Determine the [X, Y] coordinate at the center of the cell enclosing the given text.  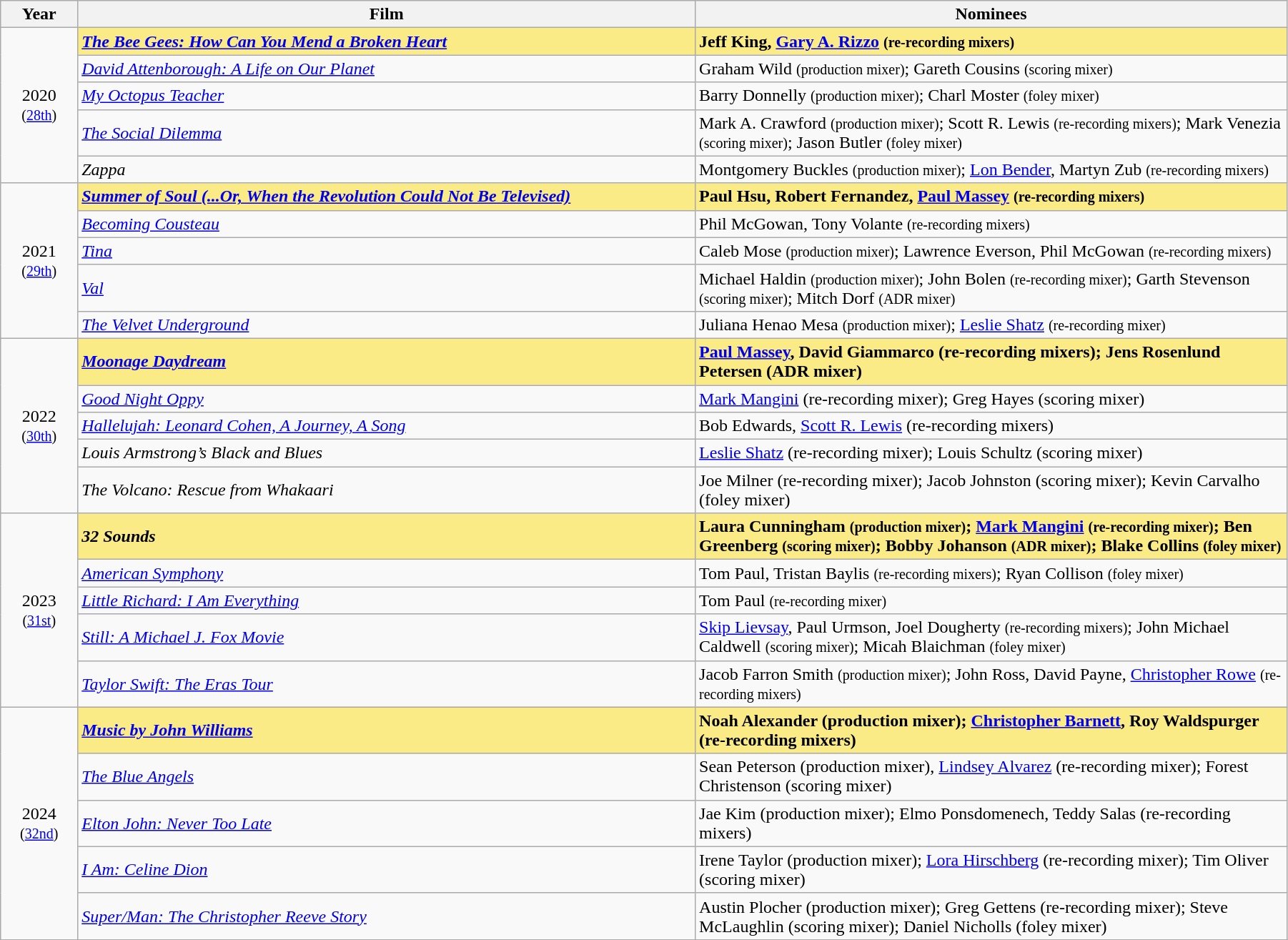
Paul Hsu, Robert Fernandez, Paul Massey (re-recording mixers) [991, 197]
Becoming Cousteau [387, 224]
I Am: Celine Dion [387, 869]
32 Sounds [387, 536]
Val [387, 287]
Super/Man: The Christopher Reeve Story [387, 916]
Moonage Daydream [387, 362]
Leslie Shatz (re-recording mixer); Louis Schultz (scoring mixer) [991, 453]
Noah Alexander (production mixer); Christopher Barnett, Roy Waldspurger (re-recording mixers) [991, 731]
Jacob Farron Smith (production mixer); John Ross, David Payne, Christopher Rowe (re-recording mixers) [991, 683]
American Symphony [387, 573]
The Social Dilemma [387, 133]
Jae Kim (production mixer); Elmo Ponsdomenech, Teddy Salas (re-recording mixers) [991, 823]
Austin Plocher (production mixer); Greg Gettens (re-recording mixer); Steve McLaughlin (scoring mixer); Daniel Nicholls (foley mixer) [991, 916]
Michael Haldin (production mixer); John Bolen (re-recording mixer); Garth Stevenson (scoring mixer); Mitch Dorf (ADR mixer) [991, 287]
Caleb Mose (production mixer); Lawrence Everson, Phil McGowan (re-recording mixers) [991, 251]
Jeff King, Gary A. Rizzo (re-recording mixers) [991, 41]
Tina [387, 251]
2024 (32nd) [39, 823]
The Blue Angels [387, 776]
Zappa [387, 169]
Little Richard: I Am Everything [387, 600]
Phil McGowan, Tony Volante (re-recording mixers) [991, 224]
2023 (31st) [39, 610]
Juliana Henao Mesa (production mixer); Leslie Shatz (re-recording mixer) [991, 325]
Still: A Michael J. Fox Movie [387, 638]
Tom Paul (re-recording mixer) [991, 600]
The Bee Gees: How Can You Mend a Broken Heart [387, 41]
2020 (28th) [39, 106]
Skip Lievsay, Paul Urmson, Joel Dougherty (re-recording mixers); John Michael Caldwell (scoring mixer); Micah Blaichman (foley mixer) [991, 638]
The Velvet Underground [387, 325]
Bob Edwards, Scott R. Lewis (re-recording mixers) [991, 426]
Irene Taylor (production mixer); Lora Hirschberg (re-recording mixer); Tim Oliver (scoring mixer) [991, 869]
The Volcano: Rescue from Whakaari [387, 490]
My Octopus Teacher [387, 96]
Sean Peterson (production mixer), Lindsey Alvarez (re-recording mixer); Forest Christenson (scoring mixer) [991, 776]
Nominees [991, 14]
Mark A. Crawford (production mixer); Scott R. Lewis (re-recording mixers); Mark Venezia (scoring mixer); Jason Butler (foley mixer) [991, 133]
Tom Paul, Tristan Baylis (re-recording mixers); Ryan Collison (foley mixer) [991, 573]
Elton John: Never Too Late [387, 823]
2021 (29th) [39, 260]
Mark Mangini (re-recording mixer); Greg Hayes (scoring mixer) [991, 398]
Taylor Swift: The Eras Tour [387, 683]
2022 (30th) [39, 425]
Good Night Oppy [387, 398]
Louis Armstrong’s Black and Blues [387, 453]
Film [387, 14]
Music by John Williams [387, 731]
David Attenborough: A Life on Our Planet [387, 69]
Summer of Soul (...Or, When the Revolution Could Not Be Televised) [387, 197]
Hallelujah: Leonard Cohen, A Journey, A Song [387, 426]
Year [39, 14]
Joe Milner (re-recording mixer); Jacob Johnston (scoring mixer); Kevin Carvalho (foley mixer) [991, 490]
Barry Donnelly (production mixer); Charl Moster (foley mixer) [991, 96]
Graham Wild (production mixer); Gareth Cousins (scoring mixer) [991, 69]
Montgomery Buckles (production mixer); Lon Bender, Martyn Zub (re-recording mixers) [991, 169]
Paul Massey, David Giammarco (re-recording mixers); Jens Rosenlund Petersen (ADR mixer) [991, 362]
